Extract the [x, y] coordinate from the center of the cell holding the provided text.  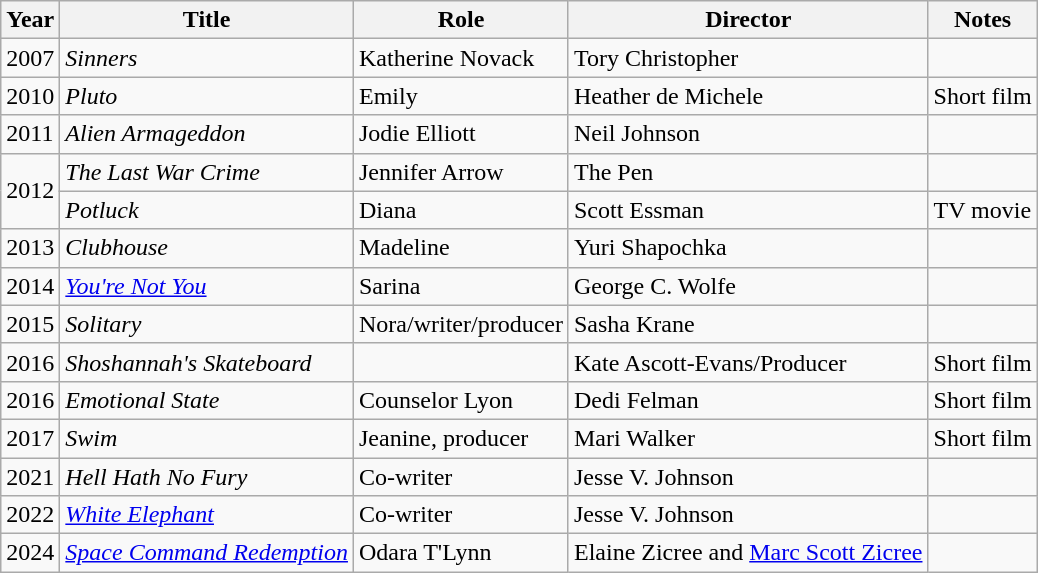
2014 [30, 286]
Kate Ascott-Evans/Producer [748, 362]
Nora/writer/producer [460, 324]
White Elephant [207, 515]
Dedi Felman [748, 400]
George C. Wolfe [748, 286]
Counselor Lyon [460, 400]
2012 [30, 191]
Jeanine, producer [460, 438]
TV movie [982, 210]
Notes [982, 20]
Heather de Michele [748, 96]
Role [460, 20]
Solitary [207, 324]
Title [207, 20]
Year [30, 20]
You're Not You [207, 286]
2015 [30, 324]
Sasha Krane [748, 324]
2017 [30, 438]
Jennifer Arrow [460, 172]
Swim [207, 438]
Scott Essman [748, 210]
Madeline [460, 248]
Alien Armageddon [207, 134]
2022 [30, 515]
Neil Johnson [748, 134]
Space Command Redemption [207, 553]
2011 [30, 134]
Shoshannah's Skateboard [207, 362]
Potluck [207, 210]
Sinners [207, 58]
The Pen [748, 172]
Pluto [207, 96]
Emotional State [207, 400]
2007 [30, 58]
Hell Hath No Fury [207, 477]
Katherine Novack [460, 58]
Emily [460, 96]
2013 [30, 248]
2021 [30, 477]
Diana [460, 210]
Sarina [460, 286]
Jodie Elliott [460, 134]
Elaine Zicree and Marc Scott Zicree [748, 553]
Clubhouse [207, 248]
Mari Walker [748, 438]
The Last War Crime [207, 172]
Yuri Shapochka [748, 248]
2010 [30, 96]
2024 [30, 553]
Director [748, 20]
Odara T'Lynn [460, 553]
Tory Christopher [748, 58]
